Scan for the cell matching the given text and deliver its (x, y) coordinate at center. 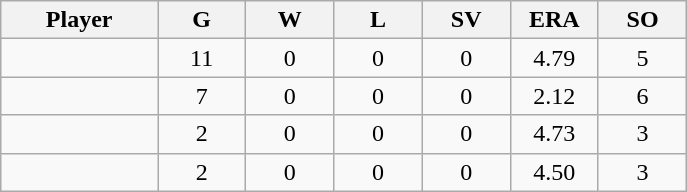
4.73 (554, 134)
L (378, 20)
4.79 (554, 58)
2.12 (554, 96)
SO (642, 20)
G (202, 20)
ERA (554, 20)
5 (642, 58)
Player (80, 20)
4.50 (554, 172)
11 (202, 58)
SV (466, 20)
W (290, 20)
7 (202, 96)
6 (642, 96)
